From the cell containing the given text, extract its center point as [x, y] coordinate. 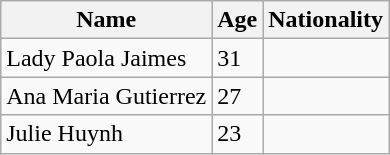
Ana Maria Gutierrez [106, 96]
Nationality [326, 20]
31 [238, 58]
27 [238, 96]
Name [106, 20]
Age [238, 20]
23 [238, 134]
Lady Paola Jaimes [106, 58]
Julie Huynh [106, 134]
